For the text-containing cell, return its midpoint in (x, y) coordinate format. 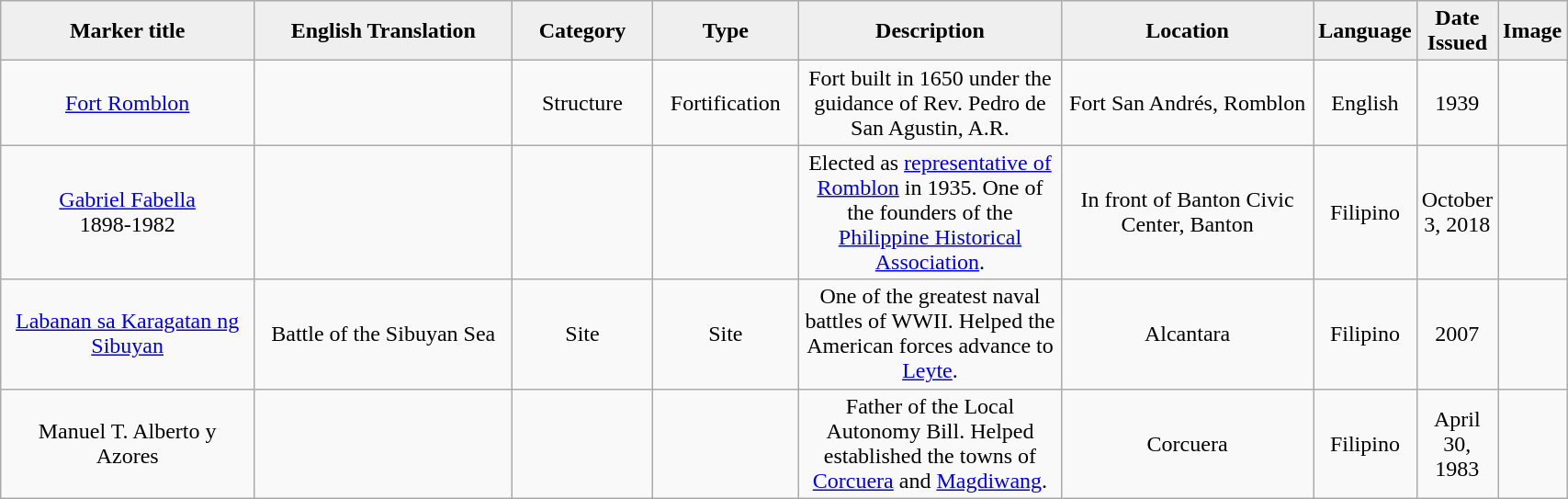
Fort San Andrés, Romblon (1187, 103)
Date Issued (1457, 31)
Fort Romblon (128, 103)
English Translation (384, 31)
Marker title (128, 31)
Fortification (726, 103)
Corcuera (1187, 443)
Structure (582, 103)
Image (1532, 31)
One of the greatest naval battles of WWII. Helped the American forces advance to Leyte. (930, 335)
Gabriel Fabella1898-1982 (128, 212)
Elected as representative of Romblon in 1935. One of the founders of the Philippine Historical Association. (930, 212)
Language (1365, 31)
Category (582, 31)
English (1365, 103)
2007 (1457, 335)
Labanan sa Karagatan ng Sibuyan (128, 335)
Father of the Local Autonomy Bill. Helped established the towns of Corcuera and Magdiwang. (930, 443)
Manuel T. Alberto y Azores (128, 443)
1939 (1457, 103)
October 3, 2018 (1457, 212)
In front of Banton Civic Center, Banton (1187, 212)
April 30, 1983 (1457, 443)
Location (1187, 31)
Alcantara (1187, 335)
Type (726, 31)
Description (930, 31)
Fort built in 1650 under the guidance of Rev. Pedro de San Agustin, A.R. (930, 103)
Battle of the Sibuyan Sea (384, 335)
